Extract the [X, Y] coordinate from the center of the cell holding the provided text.  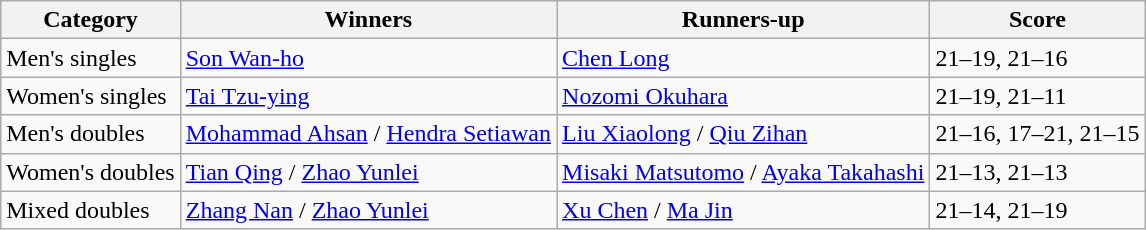
Runners-up [744, 20]
Xu Chen / Ma Jin [744, 210]
21–19, 21–11 [1038, 96]
Category [90, 20]
Mohammad Ahsan / Hendra Setiawan [368, 134]
Chen Long [744, 58]
Misaki Matsutomo / Ayaka Takahashi [744, 172]
Men's doubles [90, 134]
Women's singles [90, 96]
Winners [368, 20]
21–19, 21–16 [1038, 58]
Men's singles [90, 58]
Zhang Nan / Zhao Yunlei [368, 210]
Nozomi Okuhara [744, 96]
Tai Tzu-ying [368, 96]
Tian Qing / Zhao Yunlei [368, 172]
Son Wan-ho [368, 58]
Mixed doubles [90, 210]
21–16, 17–21, 21–15 [1038, 134]
21–13, 21–13 [1038, 172]
Score [1038, 20]
Liu Xiaolong / Qiu Zihan [744, 134]
21–14, 21–19 [1038, 210]
Women's doubles [90, 172]
